From the cell containing the given text, extract its center point as [x, y] coordinate. 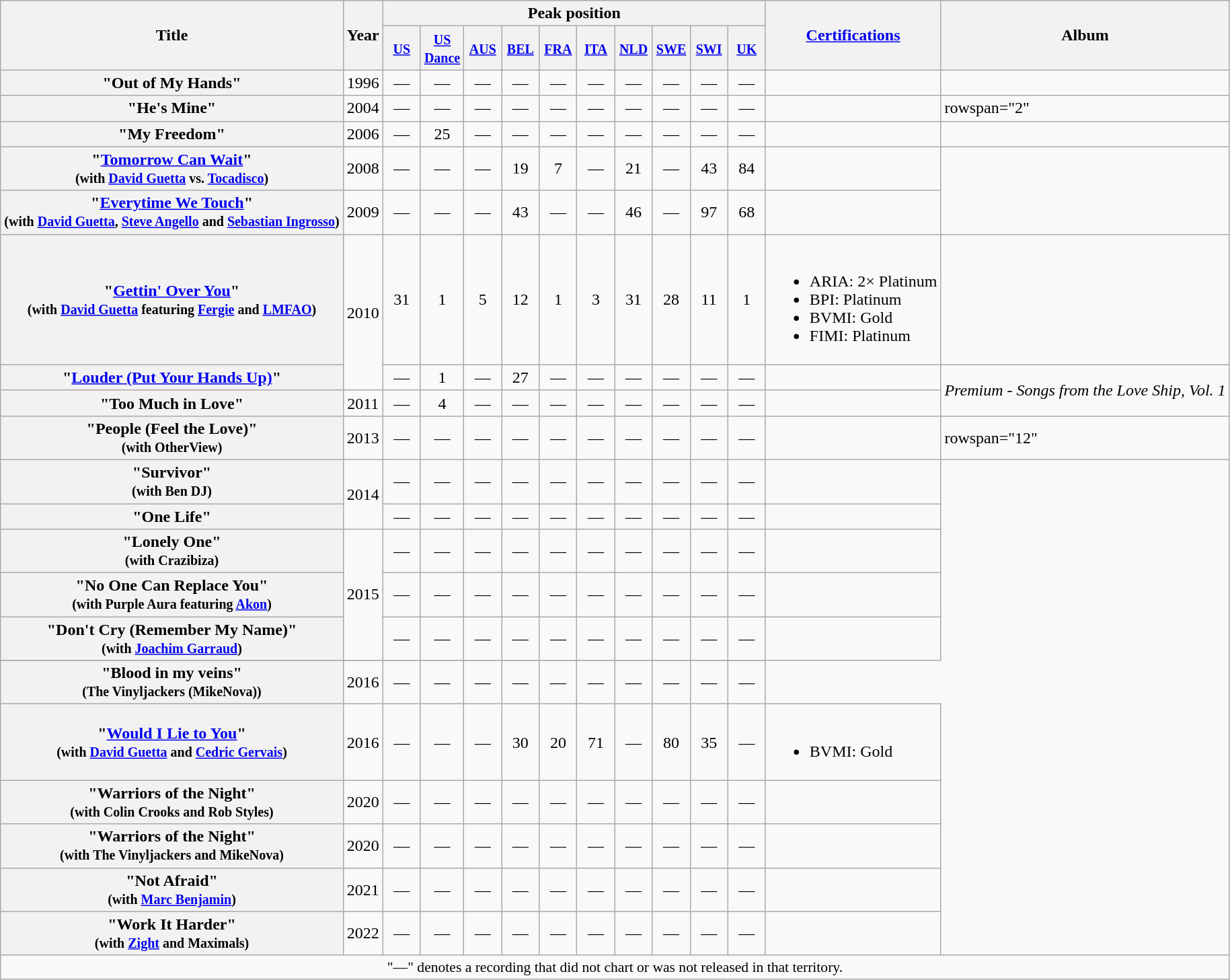
"Warriors of the Night" (with Colin Crooks and Rob Styles) [172, 802]
AUS [483, 48]
2009 [363, 213]
97 [709, 213]
ARIA: 2× PlatinumBPI: PlatinumBVMI: GoldFIMI: Platinum [853, 299]
2013 [363, 437]
Album [1085, 35]
12 [521, 299]
"Work It Harder"(with Zight and Maximals) [172, 934]
11 [709, 299]
"Would I Lie to You" (with David Guetta and Cedric Gervais) [172, 743]
"Not Afraid" (with Marc Benjamin) [172, 889]
80 [671, 743]
Certifications [853, 35]
2011 [363, 403]
"Don't Cry (Remember My Name)"(with Joachim Garraud) [172, 639]
Premium - Songs from the Love Ship, Vol. 1 [1085, 390]
NLD [633, 48]
2008 [363, 168]
5 [483, 299]
"No One Can Replace You"(with Purple Aura featuring Akon) [172, 595]
71 [596, 743]
2010 [363, 312]
"Blood in my veins" (The Vinyljackers (MikeNova)) [172, 682]
84 [746, 168]
BVMI: Gold [853, 743]
"Out of My Hands" [172, 83]
"Louder (Put Your Hands Up)" [172, 377]
"Gettin' Over You"(with David Guetta featuring Fergie and LMFAO) [172, 299]
25 [442, 134]
30 [521, 743]
"People (Feel the Love)"(with OtherView) [172, 437]
Peak position [574, 13]
68 [746, 213]
1996 [363, 83]
SWE [671, 48]
BEL [521, 48]
4 [442, 403]
2004 [363, 108]
2022 [363, 934]
"Warriors of the Night" (with The Vinyljackers and MikeNova) [172, 846]
20 [558, 743]
USDance [442, 48]
35 [709, 743]
SWI [709, 48]
FRA [558, 48]
"—" denotes a recording that did not chart or was not released in that territory. [615, 967]
"Everytime We Touch"(with David Guetta, Steve Angello and Sebastian Ingrosso) [172, 213]
46 [633, 213]
UK [746, 48]
"Tomorrow Can Wait"(with David Guetta vs. Tocadisco) [172, 168]
28 [671, 299]
ITA [596, 48]
2021 [363, 889]
"My Freedom" [172, 134]
"One Life" [172, 516]
Year [363, 35]
21 [633, 168]
19 [521, 168]
27 [521, 377]
3 [596, 299]
"Too Much in Love" [172, 403]
"He's Mine" [172, 108]
"Lonely One"(with Crazibiza) [172, 552]
rowspan="2" [1085, 108]
2014 [363, 494]
US [401, 48]
"Survivor"(with Ben DJ) [172, 482]
rowspan="12" [1085, 437]
Title [172, 35]
7 [558, 168]
2006 [363, 134]
2015 [363, 595]
